Identify which cell holds the provided text, then report its (x, y) central coordinate. 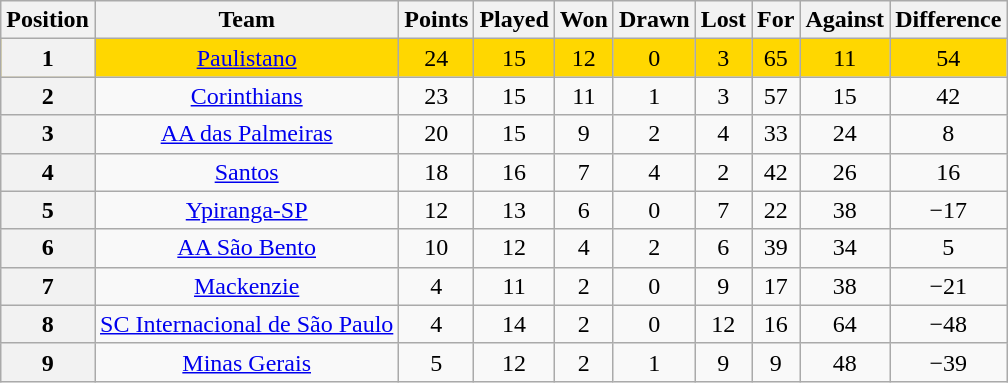
Ypiranga-SP (246, 210)
23 (436, 96)
Team (246, 20)
Minas Gerais (246, 362)
−39 (948, 362)
−48 (948, 324)
57 (776, 96)
34 (845, 248)
Santos (246, 172)
−21 (948, 286)
Points (436, 20)
Difference (948, 20)
48 (845, 362)
10 (436, 248)
Won (584, 20)
Mackenzie (246, 286)
17 (776, 286)
SC Internacional de São Paulo (246, 324)
65 (776, 58)
18 (436, 172)
54 (948, 58)
13 (514, 210)
Lost (723, 20)
Played (514, 20)
39 (776, 248)
Against (845, 20)
26 (845, 172)
14 (514, 324)
−17 (948, 210)
64 (845, 324)
Corinthians (246, 96)
33 (776, 134)
Paulistano (246, 58)
AA São Bento (246, 248)
Position (48, 20)
Drawn (654, 20)
AA das Palmeiras (246, 134)
20 (436, 134)
22 (776, 210)
For (776, 20)
